From the cell containing the given text, extract its center point as [X, Y] coordinate. 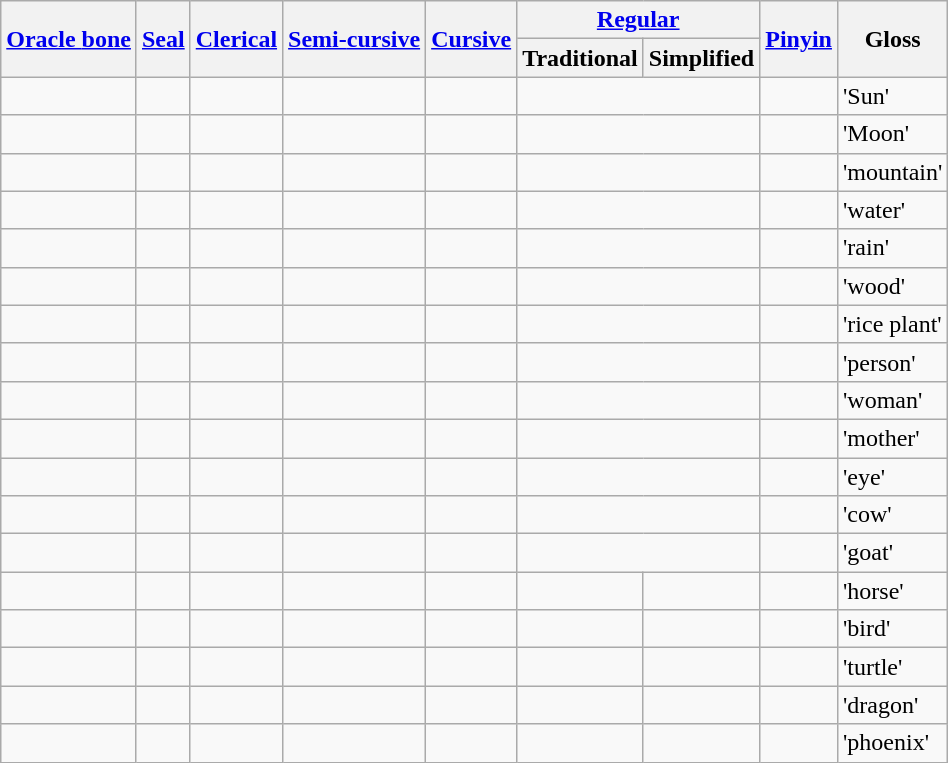
'mountain' [892, 172]
'rice plant' [892, 324]
'person' [892, 362]
'wood' [892, 286]
Oracle bone [69, 39]
Clerical [236, 39]
'eye' [892, 477]
'turtle' [892, 667]
'woman' [892, 400]
Seal [163, 39]
'phoenix' [892, 743]
'rain' [892, 248]
Semi-cursive [354, 39]
'bird' [892, 629]
'water' [892, 210]
'Sun' [892, 96]
Simplified [701, 58]
'mother' [892, 438]
Gloss [892, 39]
Traditional [580, 58]
'dragon' [892, 705]
'Moon' [892, 134]
'goat' [892, 553]
Regular [638, 20]
'cow' [892, 515]
'horse' [892, 591]
Cursive [472, 39]
Pinyin [799, 39]
